Identify which cell holds the provided text, then report its (X, Y) central coordinate. 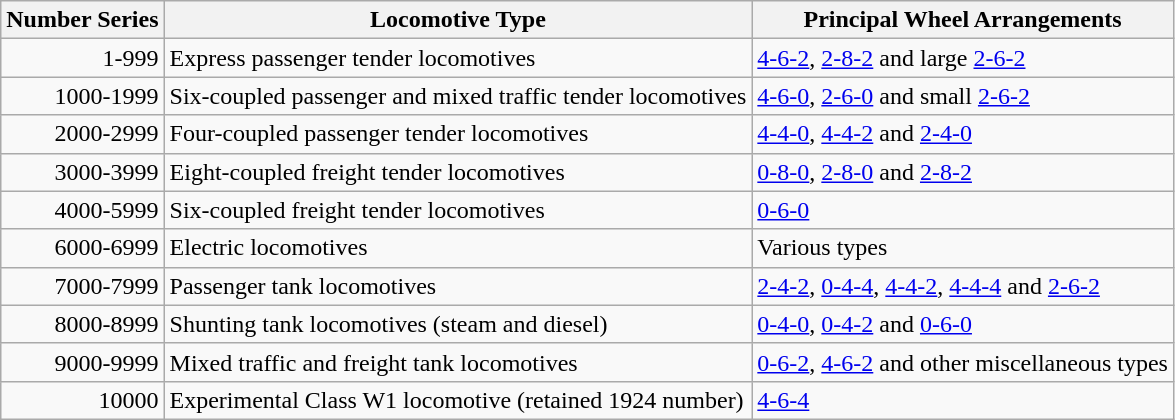
Express passenger tender locomotives (458, 58)
0-4-0, 0-4-2 and 0-6-0 (963, 324)
4-6-0, 2-6-0 and small 2-6-2 (963, 96)
6000-6999 (82, 248)
Locomotive Type (458, 20)
Passenger tank locomotives (458, 286)
0-6-2, 4-6-2 and other miscellaneous types (963, 362)
4-4-0, 4-4-2 and 2-4-0 (963, 134)
1000-1999 (82, 96)
10000 (82, 400)
Mixed traffic and freight tank locomotives (458, 362)
0-8-0, 2-8-0 and 2-8-2 (963, 172)
Six-coupled passenger and mixed traffic tender locomotives (458, 96)
2000-2999 (82, 134)
4-6-2, 2-8-2 and large 2-6-2 (963, 58)
Experimental Class W1 locomotive (retained 1924 number) (458, 400)
9000-9999 (82, 362)
0-6-0 (963, 210)
Principal Wheel Arrangements (963, 20)
7000-7999 (82, 286)
1-999 (82, 58)
Shunting tank locomotives (steam and diesel) (458, 324)
Four-coupled passenger tender locomotives (458, 134)
Electric locomotives (458, 248)
3000-3999 (82, 172)
2-4-2, 0-4-4, 4-4-2, 4-4-4 and 2-6-2 (963, 286)
8000-8999 (82, 324)
Six-coupled freight tender locomotives (458, 210)
4000-5999 (82, 210)
Various types (963, 248)
Number Series (82, 20)
4-6-4 (963, 400)
Eight-coupled freight tender locomotives (458, 172)
